Search for the cell housing the specified text and yield its [x, y] center coordinate. 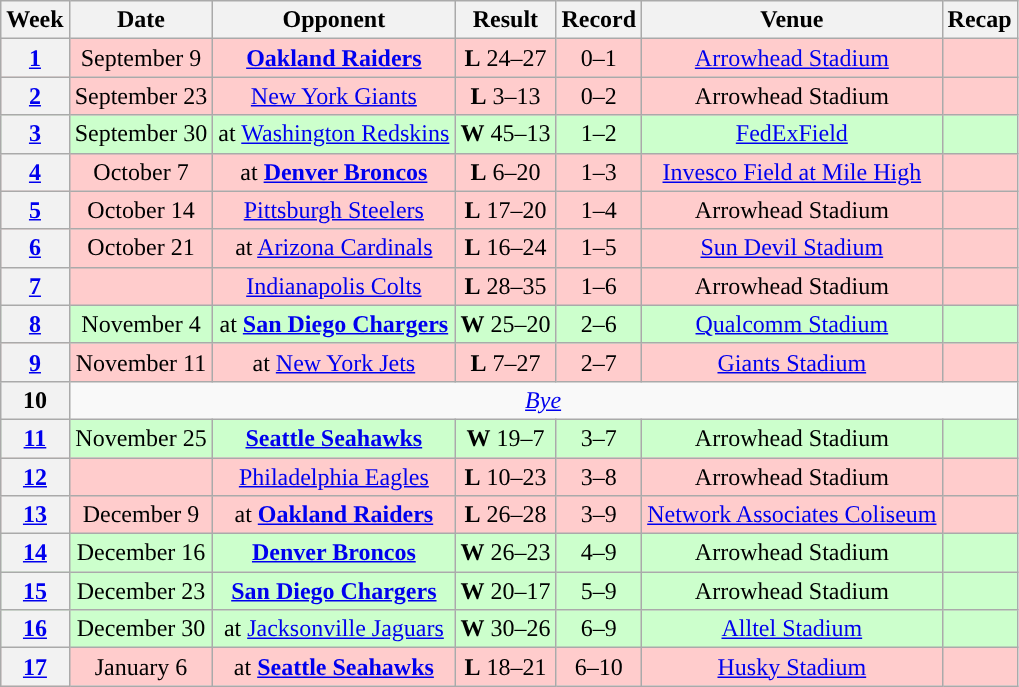
10 [35, 400]
Pittsburgh Steelers [334, 210]
Giants Stadium [792, 362]
L 16–24 [506, 248]
October 21 [141, 248]
9 [35, 362]
December 30 [141, 629]
3–7 [599, 438]
14 [35, 553]
13 [35, 515]
1–3 [599, 172]
November 11 [141, 362]
16 [35, 629]
Opponent [334, 20]
September 30 [141, 134]
San Diego Chargers [334, 591]
L 28–35 [506, 286]
October 14 [141, 210]
7 [35, 286]
5 [35, 210]
at San Diego Chargers [334, 324]
September 9 [141, 58]
October 7 [141, 172]
Husky Stadium [792, 667]
W 20–17 [506, 591]
11 [35, 438]
W 25–20 [506, 324]
December 9 [141, 515]
1–5 [599, 248]
at Arizona Cardinals [334, 248]
December 16 [141, 553]
at New York Jets [334, 362]
at Oakland Raiders [334, 515]
November 25 [141, 438]
at Denver Broncos [334, 172]
W 30–26 [506, 629]
November 4 [141, 324]
Alltel Stadium [792, 629]
4–9 [599, 553]
W 26–23 [506, 553]
Bye [543, 400]
2–7 [599, 362]
3–9 [599, 515]
New York Giants [334, 96]
at Seattle Seahawks [334, 667]
3 [35, 134]
Invesco Field at Mile High [792, 172]
January 6 [141, 667]
Recap [980, 20]
FedExField [792, 134]
September 23 [141, 96]
Week [35, 20]
1–4 [599, 210]
12 [35, 477]
Seattle Seahawks [334, 438]
at Jacksonville Jaguars [334, 629]
1–6 [599, 286]
1 [35, 58]
2 [35, 96]
Result [506, 20]
L 26–28 [506, 515]
Network Associates Coliseum [792, 515]
Qualcomm Stadium [792, 324]
Date [141, 20]
L 17–20 [506, 210]
Philadelphia Eagles [334, 477]
W 19–7 [506, 438]
15 [35, 591]
4 [35, 172]
L 3–13 [506, 96]
5–9 [599, 591]
W 45–13 [506, 134]
L 10–23 [506, 477]
Sun Devil Stadium [792, 248]
6–10 [599, 667]
6 [35, 248]
L 24–27 [506, 58]
0–2 [599, 96]
L 18–21 [506, 667]
17 [35, 667]
L 7–27 [506, 362]
L 6–20 [506, 172]
December 23 [141, 591]
8 [35, 324]
6–9 [599, 629]
Indianapolis Colts [334, 286]
2–6 [599, 324]
3–8 [599, 477]
Venue [792, 20]
Oakland Raiders [334, 58]
1–2 [599, 134]
at Washington Redskins [334, 134]
Record [599, 20]
0–1 [599, 58]
Denver Broncos [334, 553]
